Pinpoint the cell where the given text exists, returning its [x, y] midpoint coordinate. 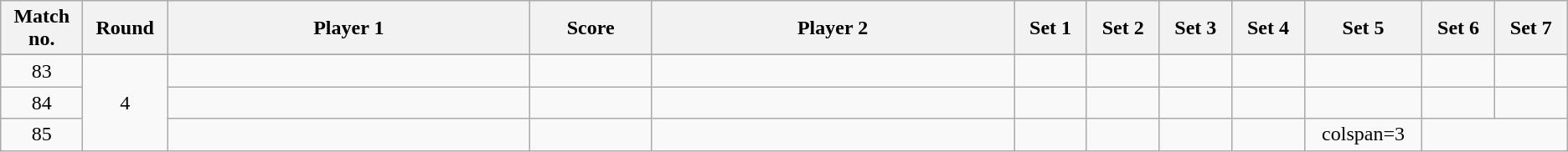
Set 6 [1459, 28]
Set 1 [1050, 28]
Set 2 [1122, 28]
Set 5 [1363, 28]
Set 4 [1268, 28]
Match no. [42, 28]
85 [42, 134]
colspan=3 [1363, 134]
Player 1 [348, 28]
84 [42, 103]
Score [591, 28]
Set 7 [1531, 28]
4 [126, 103]
Player 2 [833, 28]
Round [126, 28]
Set 3 [1196, 28]
83 [42, 71]
